Extract the (x, y) coordinate from the center of the cell holding the provided text.  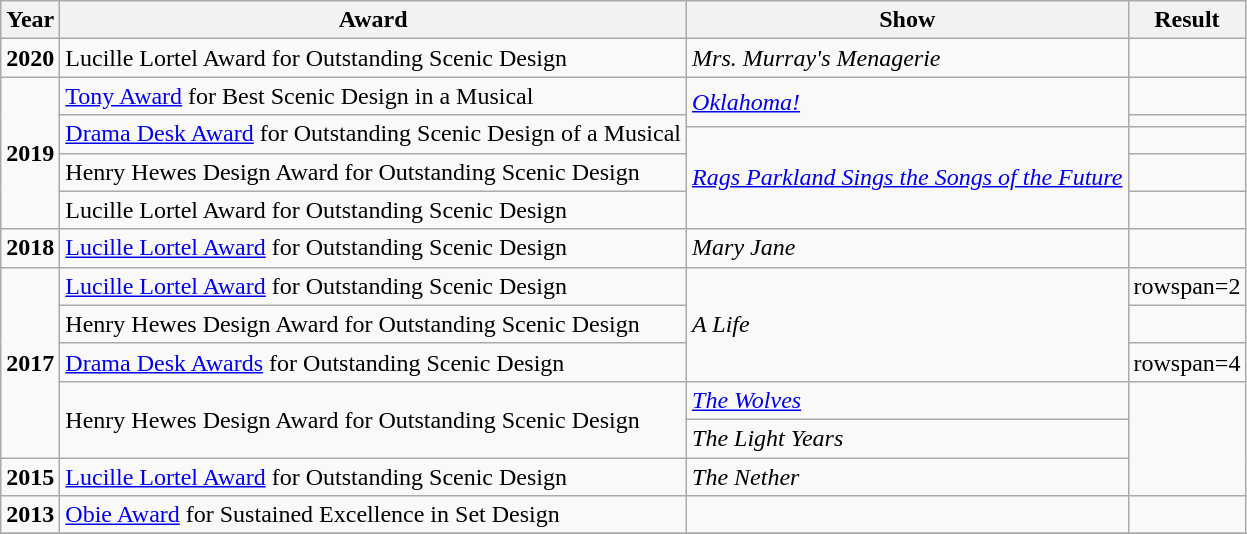
rowspan=4 (1187, 362)
A Life (908, 324)
The Wolves (908, 400)
Drama Desk Award for Outstanding Scenic Design of a Musical (374, 134)
2017 (30, 362)
Mrs. Murray's Menagerie (908, 58)
Award (374, 20)
The Nether (908, 477)
2018 (30, 248)
Oklahoma! (908, 102)
The Light Years (908, 438)
2019 (30, 153)
Year (30, 20)
2013 (30, 515)
Show (908, 20)
Mary Jane (908, 248)
2015 (30, 477)
Rags Parkland Sings the Songs of the Future (908, 178)
Tony Award for Best Scenic Design in a Musical (374, 96)
Result (1187, 20)
Drama Desk Awards for Outstanding Scenic Design (374, 362)
Obie Award for Sustained Excellence in Set Design (374, 515)
rowspan=2 (1187, 286)
2020 (30, 58)
